Identify which cell holds the provided text, then report its [X, Y] central coordinate. 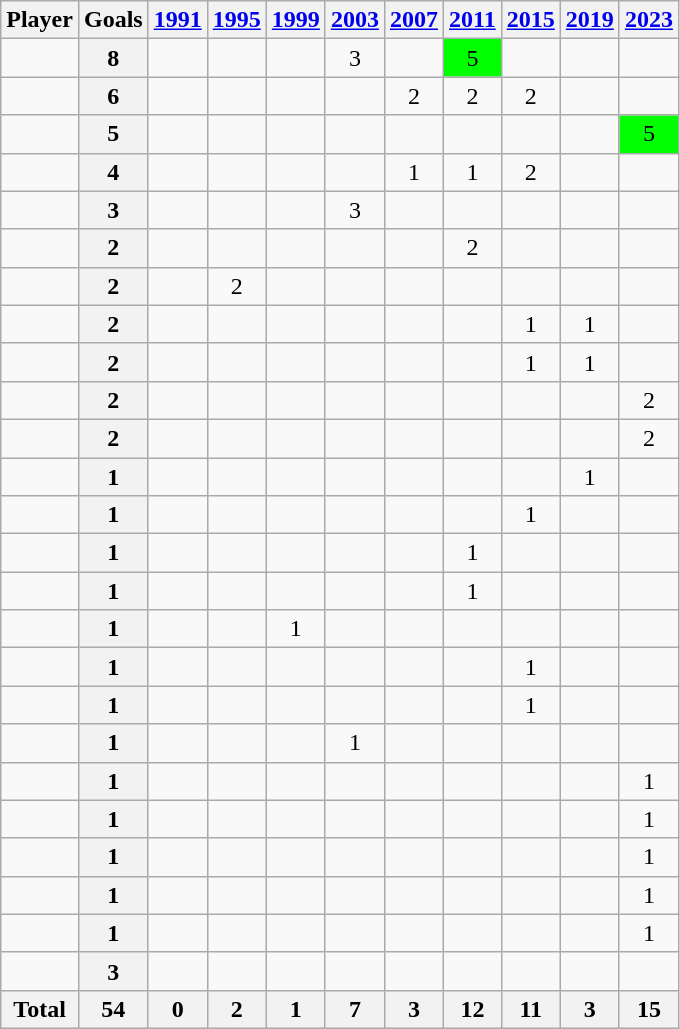
6 [113, 96]
Player [40, 20]
Goals [113, 20]
Total [40, 1009]
54 [113, 1009]
1991 [178, 20]
2015 [530, 20]
4 [113, 172]
2003 [354, 20]
8 [113, 58]
11 [530, 1009]
15 [648, 1009]
1999 [296, 20]
7 [354, 1009]
0 [178, 1009]
2007 [414, 20]
2011 [473, 20]
12 [473, 1009]
1995 [236, 20]
2023 [648, 20]
2019 [590, 20]
